From the cell containing the given text, extract its center point as (x, y) coordinate. 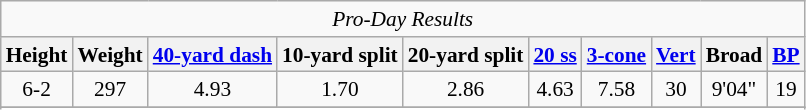
Vert (676, 55)
20-yard split (466, 55)
Pro-Day Results (403, 19)
7.58 (616, 90)
19 (786, 90)
30 (676, 90)
1.70 (340, 90)
4.63 (554, 90)
3-cone (616, 55)
2.86 (466, 90)
BP (786, 55)
297 (110, 90)
Broad (734, 55)
40-yard dash (212, 55)
10-yard split (340, 55)
Height (37, 55)
4.93 (212, 90)
9'04" (734, 90)
20 ss (554, 55)
Weight (110, 55)
6-2 (37, 90)
